Find where the given text appears and provide that cell's center as [x, y] coordinate. 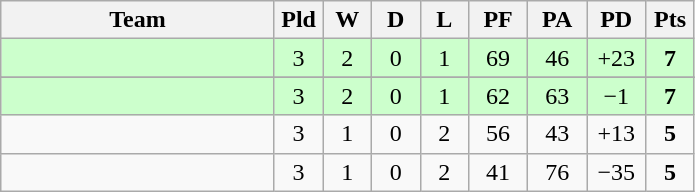
Pld [298, 20]
+13 [616, 134]
76 [558, 172]
Team [138, 20]
L [444, 20]
41 [498, 172]
Pts [670, 20]
−35 [616, 172]
PA [558, 20]
56 [498, 134]
−1 [616, 96]
PD [616, 20]
43 [558, 134]
PF [498, 20]
63 [558, 96]
W [348, 20]
46 [558, 58]
+23 [616, 58]
62 [498, 96]
69 [498, 58]
D [396, 20]
